Identify which cell holds the provided text, then report its (x, y) central coordinate. 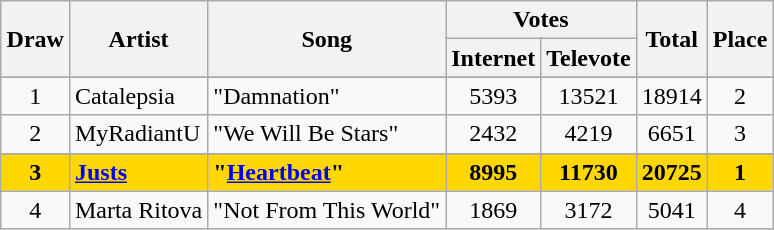
20725 (672, 172)
11730 (588, 172)
5041 (672, 210)
8995 (494, 172)
18914 (672, 96)
Votes (542, 20)
3172 (588, 210)
Catalepsia (138, 96)
"We Will Be Stars" (327, 134)
Total (672, 39)
MyRadiantU (138, 134)
13521 (588, 96)
Place (740, 39)
4219 (588, 134)
Artist (138, 39)
Song (327, 39)
Draw (35, 39)
Internet (494, 58)
"Damnation" (327, 96)
"Not From This World" (327, 210)
1869 (494, 210)
Justs (138, 172)
Televote (588, 58)
5393 (494, 96)
6651 (672, 134)
Marta Ritova (138, 210)
2432 (494, 134)
"Heartbeat" (327, 172)
